Scan for the cell matching the given text and deliver its (x, y) coordinate at center. 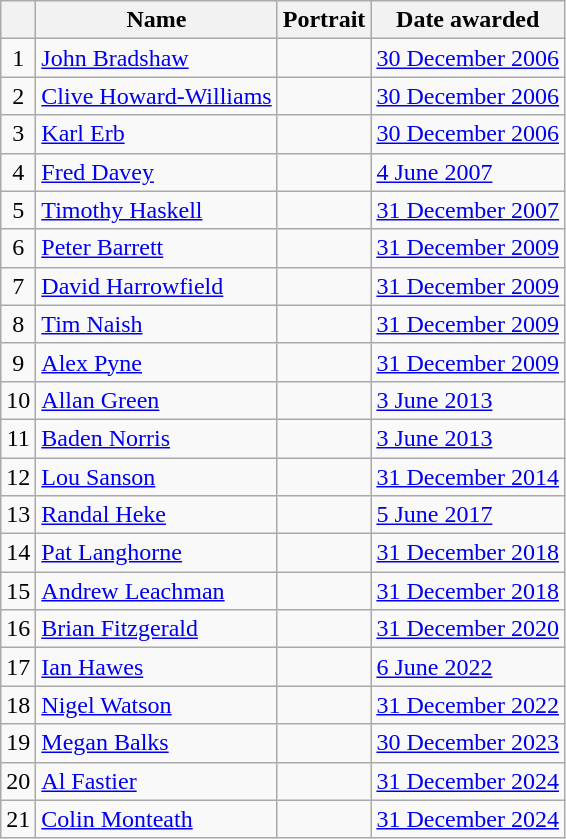
7 (18, 286)
Andrew Leachman (156, 591)
David Harrowfield (156, 286)
Name (156, 20)
Karl Erb (156, 134)
12 (18, 477)
31 December 2014 (468, 477)
Baden Norris (156, 438)
John Bradshaw (156, 58)
5 June 2017 (468, 515)
4 June 2007 (468, 172)
17 (18, 667)
11 (18, 438)
9 (18, 362)
5 (18, 210)
Megan Balks (156, 743)
Date awarded (468, 20)
18 (18, 705)
Clive Howard-Williams (156, 96)
21 (18, 819)
10 (18, 400)
16 (18, 629)
Timothy Haskell (156, 210)
30 December 2023 (468, 743)
31 December 2020 (468, 629)
Colin Monteath (156, 819)
14 (18, 553)
31 December 2007 (468, 210)
4 (18, 172)
8 (18, 324)
3 (18, 134)
2 (18, 96)
Ian Hawes (156, 667)
19 (18, 743)
Peter Barrett (156, 248)
Randal Heke (156, 515)
Allan Green (156, 400)
Brian Fitzgerald (156, 629)
Al Fastier (156, 781)
6 June 2022 (468, 667)
20 (18, 781)
Tim Naish (156, 324)
31 December 2022 (468, 705)
Lou Sanson (156, 477)
6 (18, 248)
Fred Davey (156, 172)
Alex Pyne (156, 362)
1 (18, 58)
13 (18, 515)
Nigel Watson (156, 705)
Pat Langhorne (156, 553)
Portrait (324, 20)
15 (18, 591)
